Search for the cell housing the specified text and yield its [x, y] center coordinate. 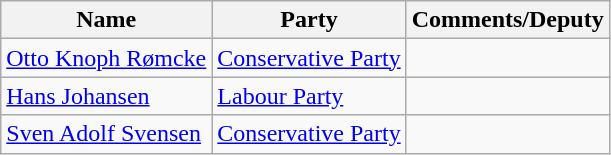
Comments/Deputy [508, 20]
Hans Johansen [106, 96]
Labour Party [309, 96]
Sven Adolf Svensen [106, 134]
Name [106, 20]
Otto Knoph Rømcke [106, 58]
Party [309, 20]
